From the cell containing the given text, extract its center point as [X, Y] coordinate. 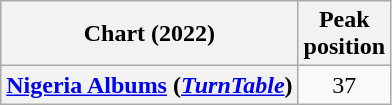
37 [344, 85]
Peakposition [344, 34]
Nigeria Albums (TurnTable) [150, 85]
Chart (2022) [150, 34]
